Provide the (x, y) coordinate of the cell's center where the given text is located.  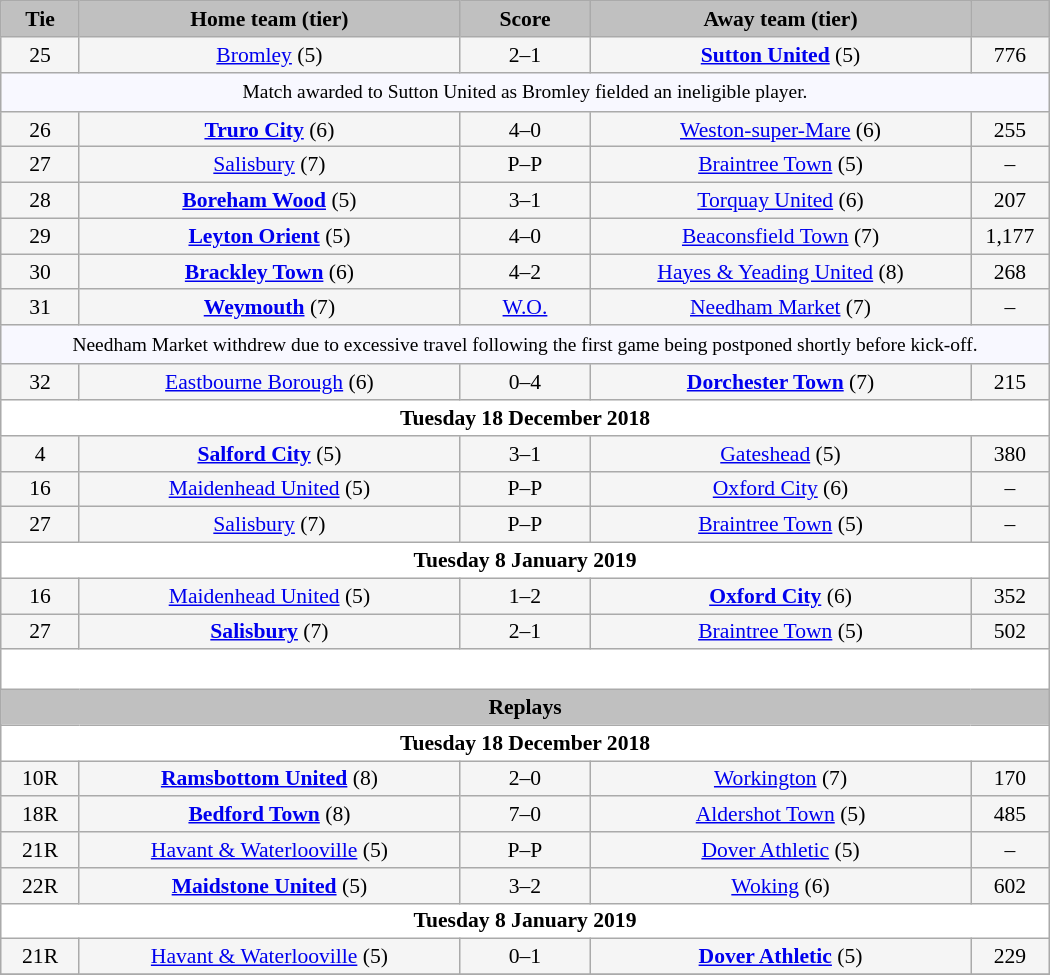
1–2 (524, 596)
Eastbourne Borough (6) (269, 383)
Maidstone United (5) (269, 886)
Bedford Town (8) (269, 815)
485 (1010, 815)
352 (1010, 596)
7–0 (524, 815)
18R (40, 815)
Needham Market withdrew due to excessive travel following the first game being postponed shortly before kick-off. (525, 344)
Bromley (5) (269, 55)
4–2 (524, 272)
Ramsbottom United (8) (269, 779)
Replays (525, 708)
602 (1010, 886)
Weston-super-Mare (6) (781, 130)
10R (40, 779)
268 (1010, 272)
502 (1010, 632)
Leyton Orient (5) (269, 236)
Aldershot Town (5) (781, 815)
Dorchester Town (7) (781, 383)
31 (40, 308)
Tie (40, 19)
170 (1010, 779)
Sutton United (5) (781, 55)
30 (40, 272)
Match awarded to Sutton United as Bromley fielded an ineligible player. (525, 92)
Truro City (6) (269, 130)
Torquay United (6) (781, 201)
26 (40, 130)
Salford City (5) (269, 454)
229 (1010, 957)
Workington (7) (781, 779)
1,177 (1010, 236)
255 (1010, 130)
Weymouth (7) (269, 308)
4 (40, 454)
22R (40, 886)
Score (524, 19)
Hayes & Yeading United (8) (781, 272)
29 (40, 236)
25 (40, 55)
207 (1010, 201)
0–4 (524, 383)
2–0 (524, 779)
32 (40, 383)
Home team (tier) (269, 19)
Woking (6) (781, 886)
215 (1010, 383)
Brackley Town (6) (269, 272)
776 (1010, 55)
Beaconsfield Town (7) (781, 236)
W.O. (524, 308)
3–2 (524, 886)
380 (1010, 454)
Gateshead (5) (781, 454)
Needham Market (7) (781, 308)
0–1 (524, 957)
28 (40, 201)
Away team (tier) (781, 19)
Boreham Wood (5) (269, 201)
